Output the (X, Y) coordinate of the center of the cell containing the given text.  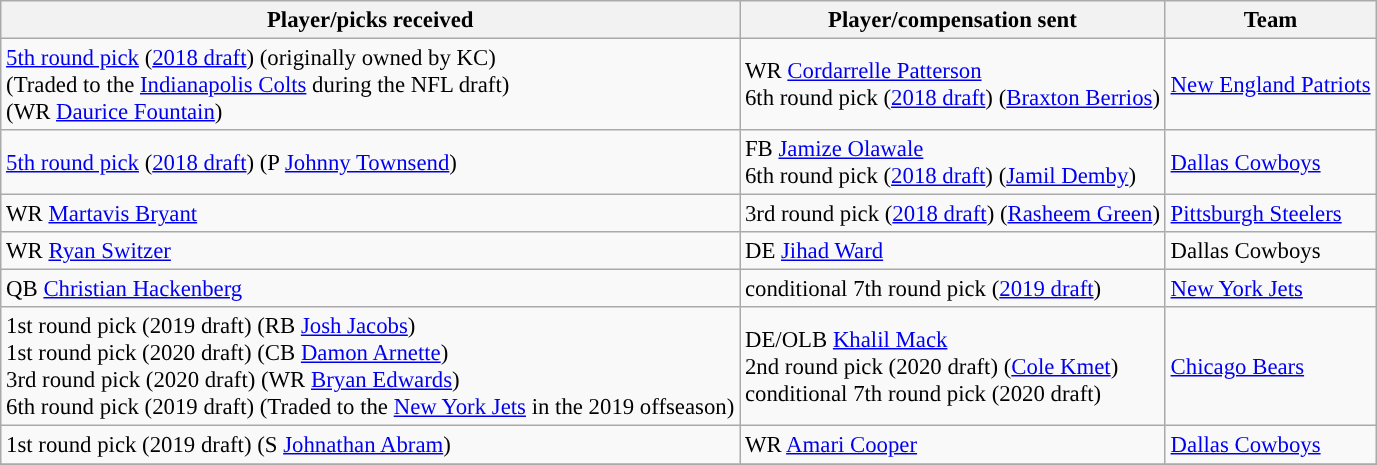
1st round pick (2019 draft) (S Johnathan Abram) (370, 445)
Player/compensation sent (953, 20)
DE/OLB Khalil Mack2nd round pick (2020 draft) (Cole Kmet)conditional 7th round pick (2020 draft) (953, 368)
Player/picks received (370, 20)
WR Amari Cooper (953, 445)
conditional 7th round pick (2019 draft) (953, 289)
3rd round pick (2018 draft) (Rasheem Green) (953, 214)
Chicago Bears (1270, 368)
DE Jihad Ward (953, 251)
WR Martavis Bryant (370, 214)
New York Jets (1270, 289)
5th round pick (2018 draft) (originally owned by KC)(Traded to the Indianapolis Colts during the NFL draft)(WR Daurice Fountain) (370, 85)
QB Christian Hackenberg (370, 289)
FB Jamize Olawale6th round pick (2018 draft) (Jamil Demby) (953, 162)
WR Cordarrelle Patterson6th round pick (2018 draft) (Braxton Berrios) (953, 85)
Team (1270, 20)
Pittsburgh Steelers (1270, 214)
5th round pick (2018 draft) (P Johnny Townsend) (370, 162)
New England Patriots (1270, 85)
WR Ryan Switzer (370, 251)
